Return (X, Y) of the center of cell containing provided text 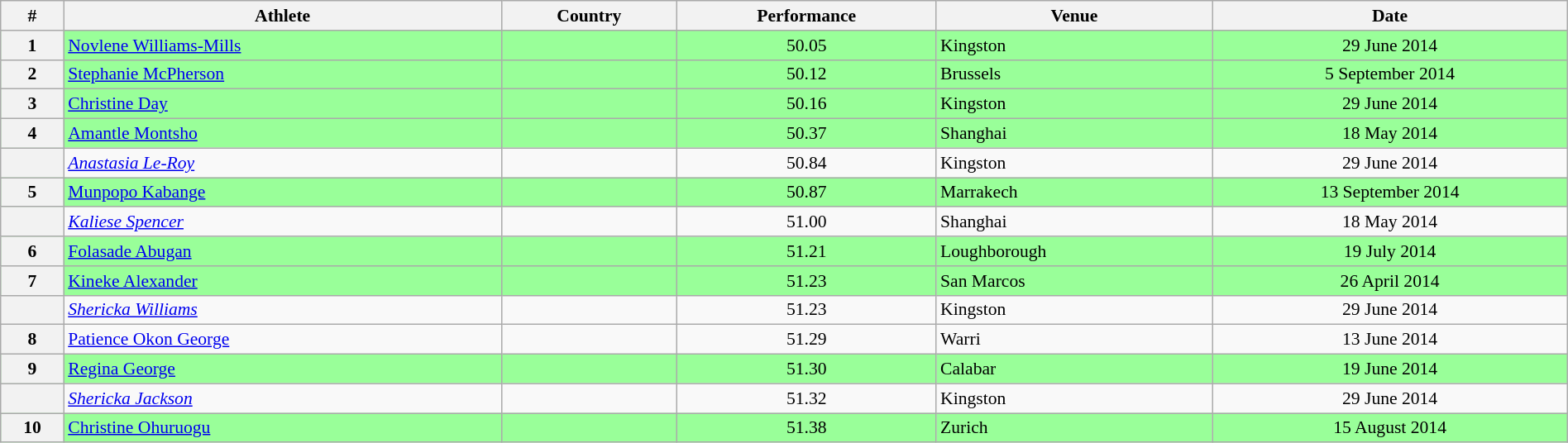
Date (1389, 16)
10 (32, 428)
Loughborough (1074, 251)
51.29 (807, 340)
Country (589, 16)
Kineke Alexander (283, 281)
7 (32, 281)
50.87 (807, 193)
Performance (807, 16)
51.30 (807, 369)
51.00 (807, 222)
Christine Day (283, 104)
Brussels (1074, 74)
Athlete (283, 16)
# (32, 16)
Kaliese Spencer (283, 222)
Calabar (1074, 369)
19 July 2014 (1389, 251)
Folasade Abugan (283, 251)
Munpopo Kabange (283, 193)
Warri (1074, 340)
Zurich (1074, 428)
1 (32, 45)
51.21 (807, 251)
50.37 (807, 134)
50.12 (807, 74)
51.32 (807, 398)
Marrakech (1074, 193)
Stephanie McPherson (283, 74)
3 (32, 104)
9 (32, 369)
50.05 (807, 45)
San Marcos (1074, 281)
19 June 2014 (1389, 369)
51.38 (807, 428)
Shericka Williams (283, 310)
50.16 (807, 104)
Regina George (283, 369)
Christine Ohuruogu (283, 428)
26 April 2014 (1389, 281)
Amantle Montsho (283, 134)
5 (32, 193)
Anastasia Le-Roy (283, 163)
50.84 (807, 163)
Novlene Williams-Mills (283, 45)
Shericka Jackson (283, 398)
5 September 2014 (1389, 74)
2 (32, 74)
13 June 2014 (1389, 340)
15 August 2014 (1389, 428)
6 (32, 251)
8 (32, 340)
Patience Okon George (283, 340)
13 September 2014 (1389, 193)
4 (32, 134)
Venue (1074, 16)
